Extract the [x, y] coordinate from the center of the cell holding the provided text.  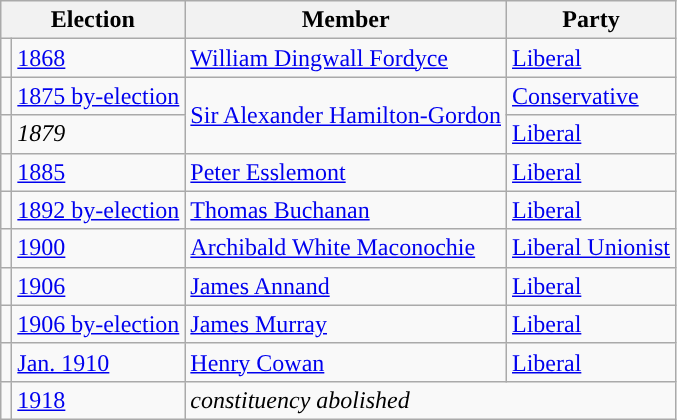
Election [93, 20]
1879 [98, 134]
constituency abolished [430, 400]
Liberal Unionist [592, 248]
1906 [98, 286]
Henry Cowan [346, 362]
William Dingwall Fordyce [346, 58]
James Murray [346, 324]
1868 [98, 58]
Member [346, 20]
Peter Esslemont [346, 172]
Sir Alexander Hamilton-Gordon [346, 115]
1918 [98, 400]
Conservative [592, 96]
Thomas Buchanan [346, 210]
1892 by-election [98, 210]
Jan. 1910 [98, 362]
Party [592, 20]
1906 by-election [98, 324]
1875 by-election [98, 96]
James Annand [346, 286]
1900 [98, 248]
1885 [98, 172]
Archibald White Maconochie [346, 248]
